Provide the [x, y] coordinate of the cell's center where the given text is located.  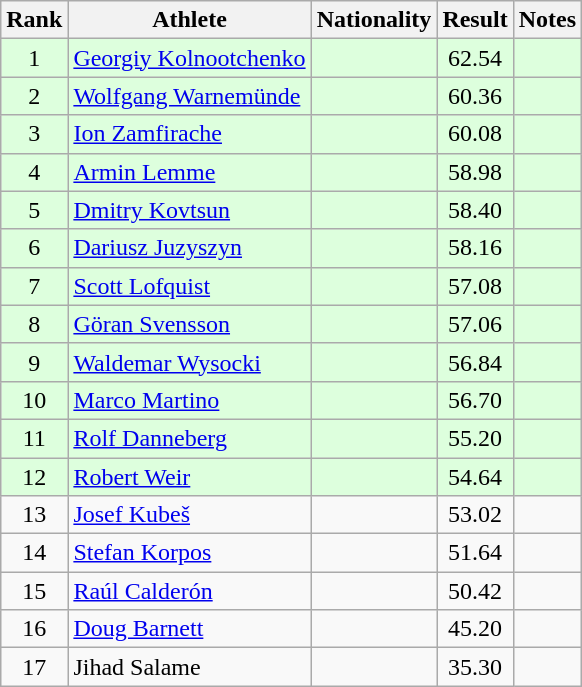
Rank [34, 20]
12 [34, 477]
15 [34, 591]
7 [34, 286]
58.98 [475, 172]
Dariusz Juzyszyn [190, 248]
17 [34, 667]
Wolfgang Warnemünde [190, 96]
60.08 [475, 134]
11 [34, 438]
57.08 [475, 286]
58.16 [475, 248]
Waldemar Wysocki [190, 362]
Stefan Korpos [190, 553]
8 [34, 324]
45.20 [475, 629]
56.84 [475, 362]
Georgiy Kolnootchenko [190, 58]
5 [34, 210]
Scott Lofquist [190, 286]
10 [34, 400]
Jihad Salame [190, 667]
50.42 [475, 591]
35.30 [475, 667]
Göran Svensson [190, 324]
Josef Kubeš [190, 515]
60.36 [475, 96]
6 [34, 248]
57.06 [475, 324]
Result [475, 20]
Athlete [190, 20]
55.20 [475, 438]
Rolf Danneberg [190, 438]
Marco Martino [190, 400]
13 [34, 515]
14 [34, 553]
16 [34, 629]
Raúl Calderón [190, 591]
62.54 [475, 58]
2 [34, 96]
54.64 [475, 477]
56.70 [475, 400]
Dmitry Kovtsun [190, 210]
3 [34, 134]
Nationality [374, 20]
9 [34, 362]
53.02 [475, 515]
4 [34, 172]
51.64 [475, 553]
Doug Barnett [190, 629]
Ion Zamfirache [190, 134]
Armin Lemme [190, 172]
Notes [547, 20]
Robert Weir [190, 477]
58.40 [475, 210]
1 [34, 58]
